For the text-containing cell, return its midpoint in [X, Y] coordinate format. 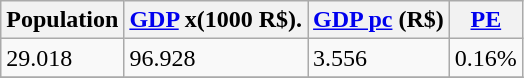
29.018 [62, 58]
GDP x(1000 R$). [216, 20]
96.928 [216, 58]
GDP pc (R$) [379, 20]
PE [486, 20]
3.556 [379, 58]
Population [62, 20]
0.16% [486, 58]
